Capture the cell that displays the provided text and extract its (x, y) central coordinate. 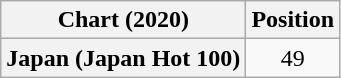
Position (293, 20)
Japan (Japan Hot 100) (124, 58)
49 (293, 58)
Chart (2020) (124, 20)
